Identify which cell holds the provided text, then report its (X, Y) central coordinate. 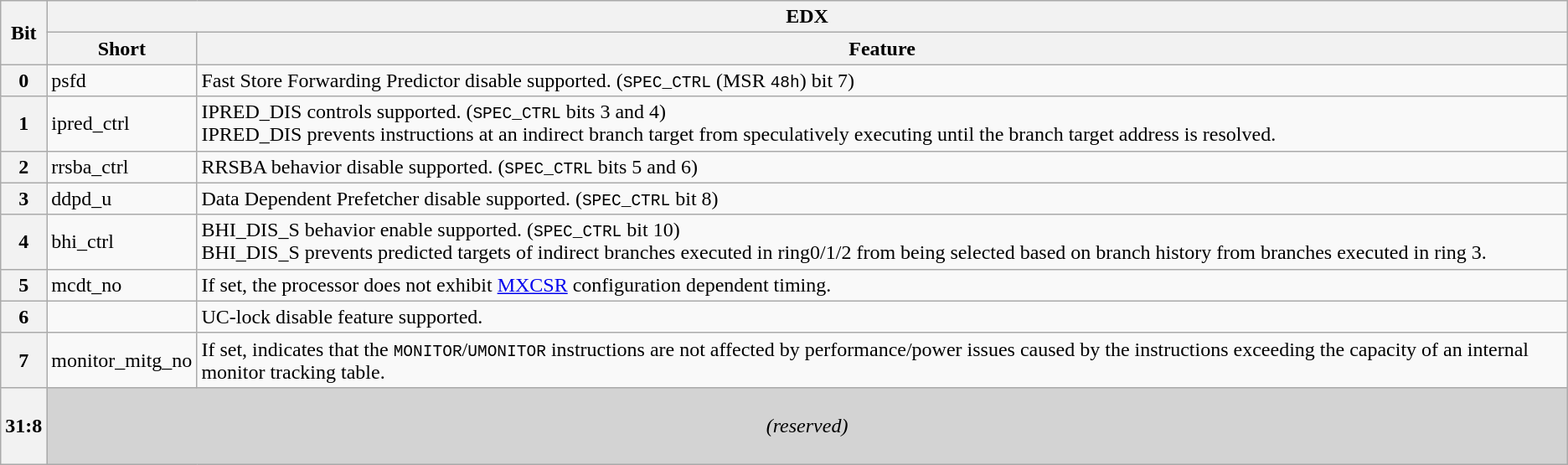
1 (23, 124)
UC-lock disable feature supported. (882, 317)
Data Dependent Prefetcher disable supported. (SPEC_CTRL bit 8) (882, 199)
31:8 (23, 426)
RRSBA behavior disable supported. (SPEC_CTRL bits 5 and 6) (882, 167)
mcdt_no (122, 285)
psfd (122, 80)
Feature (882, 49)
ipred_ctrl (122, 124)
5 (23, 285)
4 (23, 241)
2 (23, 167)
ddpd_u (122, 199)
EDX (807, 17)
Bit (23, 33)
0 (23, 80)
(reserved) (807, 426)
rrsba_ctrl (122, 167)
monitor_mitg_no (122, 360)
bhi_ctrl (122, 241)
3 (23, 199)
6 (23, 317)
If set, the processor does not exhibit MXCSR configuration dependent timing. (882, 285)
Fast Store Forwarding Predictor disable supported. (SPEC_CTRL (MSR 48h) bit 7) (882, 80)
Short (122, 49)
7 (23, 360)
